Identify which cell holds the provided text, then report its (X, Y) central coordinate. 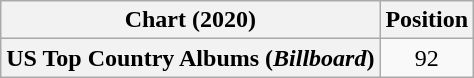
US Top Country Albums (Billboard) (190, 58)
92 (427, 58)
Chart (2020) (190, 20)
Position (427, 20)
